Output the (X, Y) coordinate of the center of the cell containing the given text.  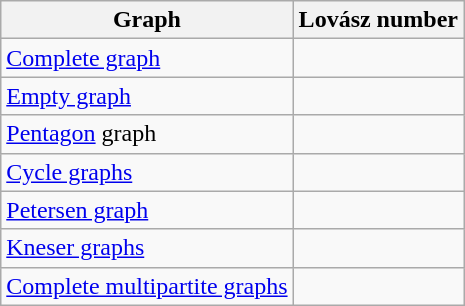
Petersen graph (147, 210)
Empty graph (147, 96)
Lovász number (378, 20)
Pentagon graph (147, 134)
Complete multipartite graphs (147, 286)
Cycle graphs (147, 172)
Kneser graphs (147, 248)
Graph (147, 20)
Complete graph (147, 58)
